Search for the cell housing the specified text and yield its (x, y) center coordinate. 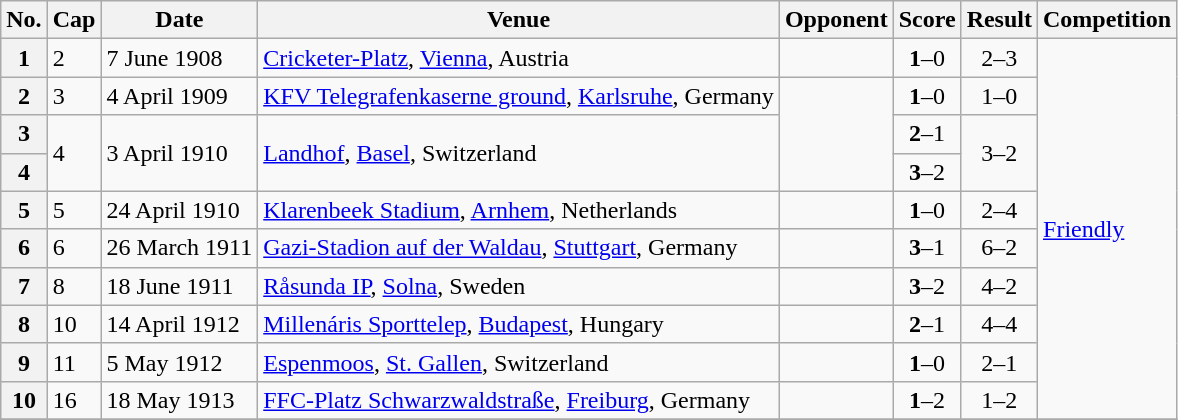
Result (999, 20)
14 April 1912 (180, 324)
Venue (519, 20)
2–3 (999, 58)
Landhof, Basel, Switzerland (519, 153)
18 June 1911 (180, 286)
Cricketer-Platz, Vienna, Austria (519, 58)
18 May 1913 (180, 400)
No. (24, 20)
FFC-Platz Schwarzwaldstraße, Freiburg, Germany (519, 400)
7 June 1908 (180, 58)
9 (24, 362)
Råsunda IP, Solna, Sweden (519, 286)
Opponent (836, 20)
Gazi-Stadion auf der Waldau, Stuttgart, Germany (519, 248)
24 April 1910 (180, 210)
26 March 1911 (180, 248)
Friendly (1108, 230)
1 (24, 58)
4–4 (999, 324)
2–4 (999, 210)
4 April 1909 (180, 96)
Cap (74, 20)
KFV Telegrafenkaserne ground, Karlsruhe, Germany (519, 96)
Date (180, 20)
4–2 (999, 286)
Klarenbeek Stadium, Arnhem, Netherlands (519, 210)
3 April 1910 (180, 153)
Espenmoos, St. Gallen, Switzerland (519, 362)
3–1 (927, 248)
Millenáris Sporttelep, Budapest, Hungary (519, 324)
16 (74, 400)
7 (24, 286)
6–2 (999, 248)
11 (74, 362)
Competition (1108, 20)
5 May 1912 (180, 362)
Score (927, 20)
